Locate the cell with the specified text and output its [X, Y] center coordinate. 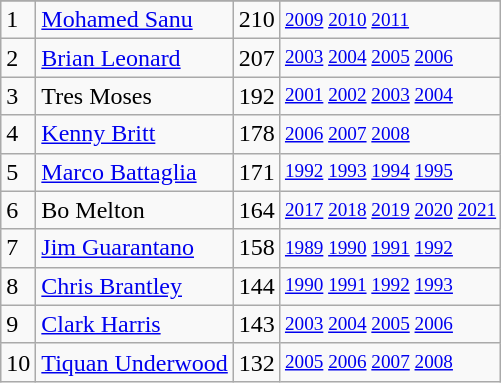
Jim Guarantano [135, 248]
10 [18, 362]
6 [18, 210]
1990 1991 1992 1993 [390, 286]
5 [18, 172]
132 [256, 362]
171 [256, 172]
Kenny Britt [135, 134]
2006 2007 2008 [390, 134]
144 [256, 286]
1989 1990 1991 1992 [390, 248]
Marco Battaglia [135, 172]
Clark Harris [135, 324]
178 [256, 134]
2009 2010 2011 [390, 20]
Chris Brantley [135, 286]
210 [256, 20]
158 [256, 248]
207 [256, 58]
8 [18, 286]
Mohamed Sanu [135, 20]
143 [256, 324]
Tiquan Underwood [135, 362]
Brian Leonard [135, 58]
2005 2006 2007 2008 [390, 362]
9 [18, 324]
7 [18, 248]
Tres Moses [135, 96]
2017 2018 2019 2020 2021 [390, 210]
3 [18, 96]
2 [18, 58]
1992 1993 1994 1995 [390, 172]
Bo Melton [135, 210]
1 [18, 20]
192 [256, 96]
164 [256, 210]
4 [18, 134]
2001 2002 2003 2004 [390, 96]
